Provide the [X, Y] coordinate of the cell's center where the given text is located.  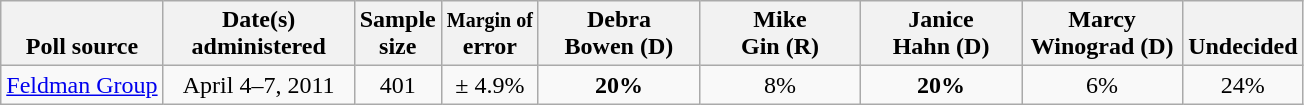
Undecided [1243, 34]
Margin oferror [490, 34]
Date(s)administered [258, 34]
± 4.9% [490, 85]
24% [1243, 85]
DebraBowen (D) [618, 34]
April 4–7, 2011 [258, 85]
JaniceHahn (D) [942, 34]
401 [398, 85]
Samplesize [398, 34]
MarcyWinograd (D) [1102, 34]
Feldman Group [82, 85]
Poll source [82, 34]
MikeGin (R) [780, 34]
8% [780, 85]
6% [1102, 85]
